Extract the [x, y] coordinate from the center of the cell holding the provided text.  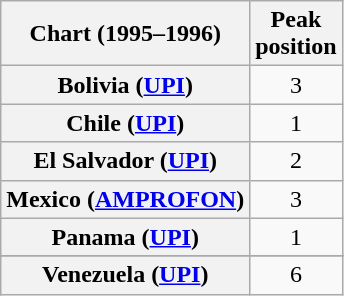
6 [296, 275]
Panama (UPI) [126, 237]
Mexico (AMPROFON) [126, 199]
Peakposition [296, 34]
2 [296, 161]
Chile (UPI) [126, 123]
El Salvador (UPI) [126, 161]
Venezuela (UPI) [126, 275]
Bolivia (UPI) [126, 85]
Chart (1995–1996) [126, 34]
